Pinpoint the cell where the given text exists, returning its [x, y] midpoint coordinate. 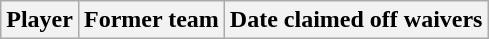
Former team [151, 20]
Date claimed off waivers [356, 20]
Player [40, 20]
